For the text-containing cell, return its midpoint in (x, y) coordinate format. 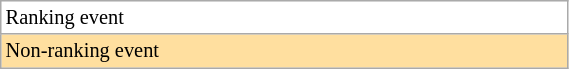
Non-ranking event (284, 51)
Ranking event (284, 17)
